Output the [x, y] coordinate of the center of the cell containing the given text.  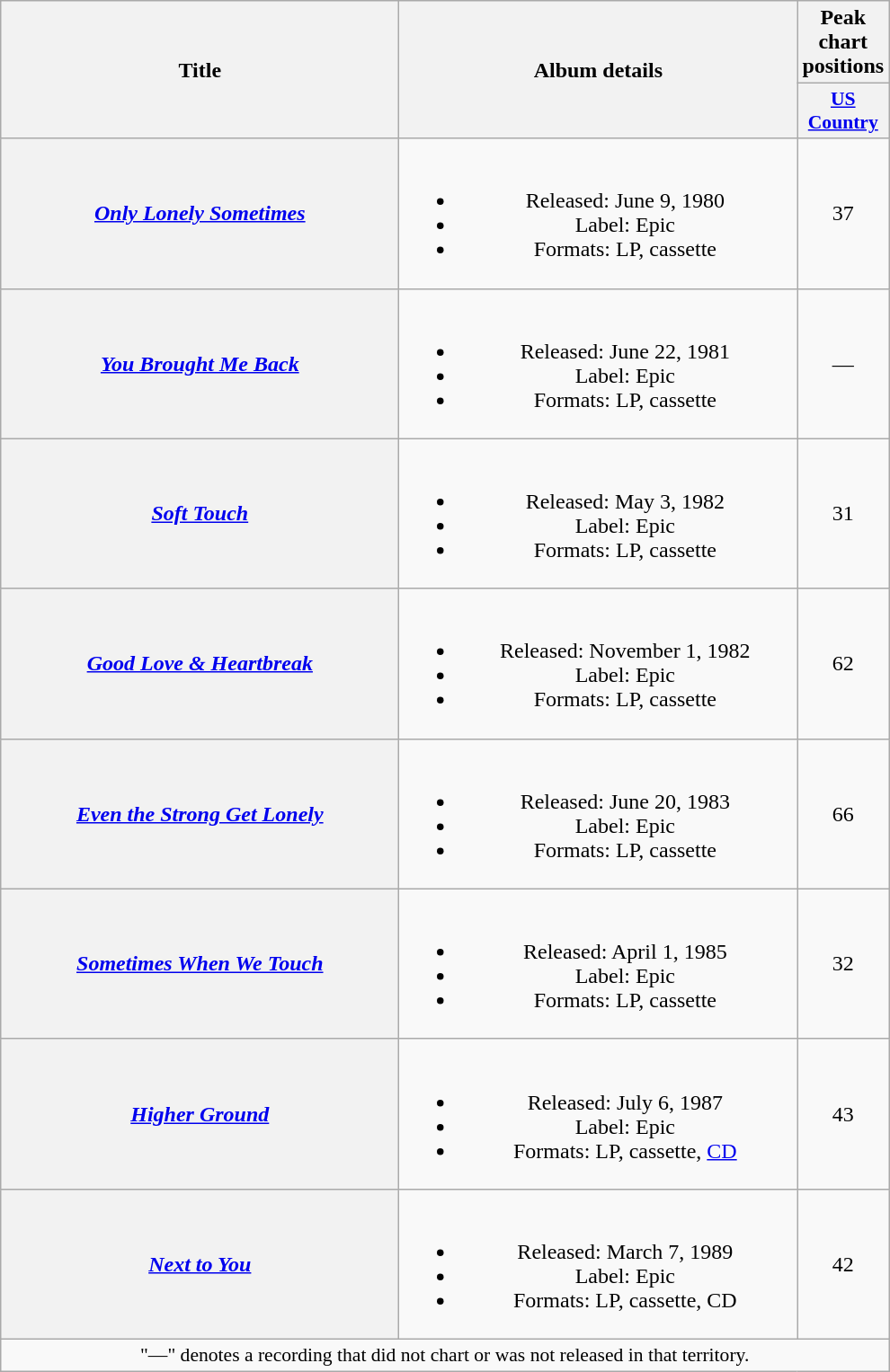
Even the Strong Get Lonely [200, 814]
Released: November 1, 1982Label: EpicFormats: LP, cassette [599, 663]
Soft Touch [200, 514]
Released: June 22, 1981Label: EpicFormats: LP, cassette [599, 363]
62 [843, 663]
Higher Ground [200, 1114]
Released: June 20, 1983Label: EpicFormats: LP, cassette [599, 814]
32 [843, 963]
Title [200, 70]
Only Lonely Sometimes [200, 214]
Released: May 3, 1982Label: EpicFormats: LP, cassette [599, 514]
66 [843, 814]
Released: April 1, 1985Label: EpicFormats: LP, cassette [599, 963]
43 [843, 1114]
You Brought Me Back [200, 363]
37 [843, 214]
42 [843, 1263]
Peak chart positions [843, 42]
"—" denotes a recording that did not chart or was not released in that territory. [445, 1355]
Sometimes When We Touch [200, 963]
Next to You [200, 1263]
USCountry [843, 111]
Good Love & Heartbreak [200, 663]
31 [843, 514]
— [843, 363]
Released: March 7, 1989Label: EpicFormats: LP, cassette, CD [599, 1263]
Album details [599, 70]
Released: July 6, 1987Label: EpicFormats: LP, cassette, CD [599, 1114]
Released: June 9, 1980Label: EpicFormats: LP, cassette [599, 214]
